Extract the [X, Y] coordinate from the center of the cell holding the provided text.  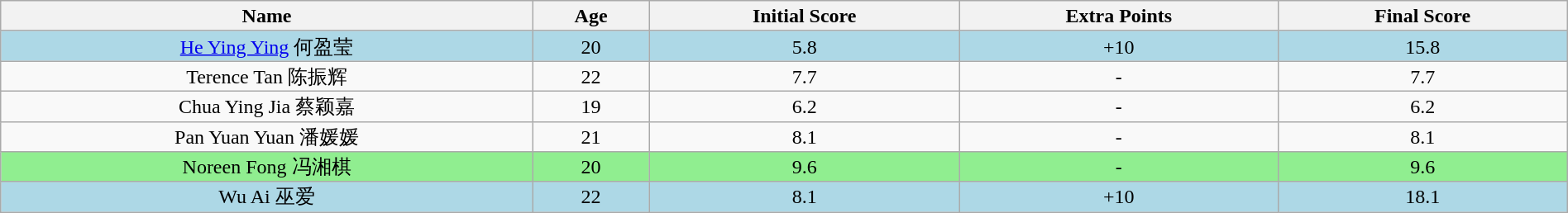
Terence Tan 陈振辉 [267, 76]
Name [267, 17]
He Ying Ying 何盈莹 [267, 46]
Pan Yuan Yuan 潘媛媛 [267, 137]
18.1 [1422, 196]
Wu Ai 巫爱 [267, 196]
Noreen Fong 冯湘棋 [267, 167]
Final Score [1422, 17]
Initial Score [805, 17]
Chua Ying Jia 蔡颖嘉 [267, 106]
Extra Points [1119, 17]
15.8 [1422, 46]
Age [590, 17]
21 [590, 137]
5.8 [805, 46]
19 [590, 106]
